Identify which cell holds the provided text, then report its (x, y) central coordinate. 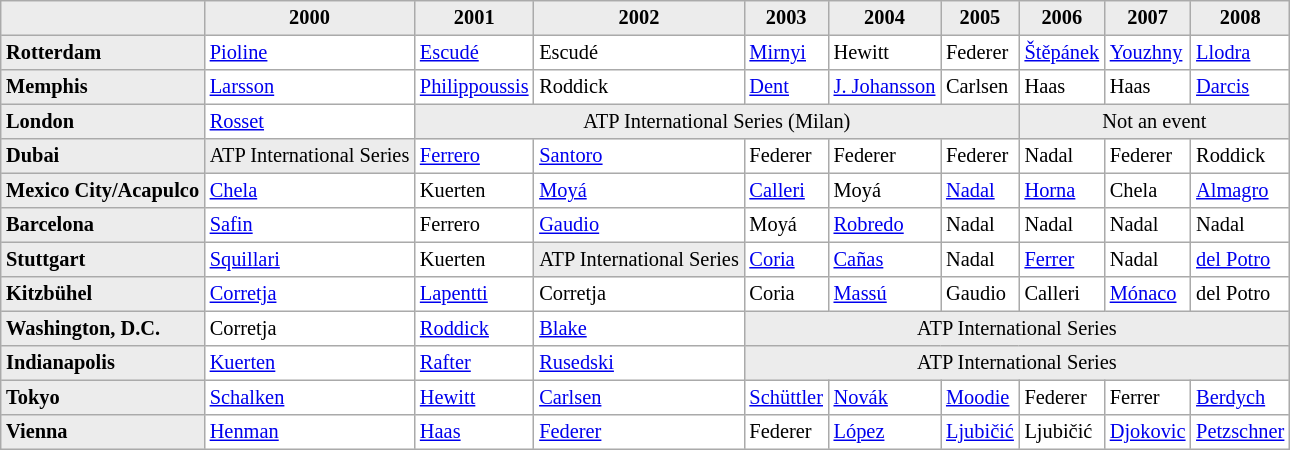
2003 (786, 18)
2004 (884, 18)
Pioline (309, 52)
Petzschner (1240, 432)
Mónaco (1147, 294)
Safin (309, 225)
2001 (474, 18)
London (103, 121)
Larsson (309, 87)
Darcis (1240, 87)
Rafter (474, 363)
Dent (786, 87)
Almagro (1240, 190)
Washington, D.C. (103, 328)
Rotterdam (103, 52)
Blake (639, 328)
Rosset (309, 121)
Novák (884, 397)
Stuttgart (103, 259)
Lapentti (474, 294)
Henman (309, 432)
Djokovic (1147, 432)
Moodie (980, 397)
Dubai (103, 156)
ATP International Series (Milan) (718, 121)
Cañas (884, 259)
López (884, 432)
Mirnyi (786, 52)
Squillari (309, 259)
Llodra (1240, 52)
Štěpánek (1062, 52)
Vienna (103, 432)
2000 (309, 18)
Robredo (884, 225)
Schalken (309, 397)
Tokyo (103, 397)
Mexico City/Acapulco (103, 190)
Massú (884, 294)
Rusedski (639, 363)
Barcelona (103, 225)
Youzhny (1147, 52)
2008 (1240, 18)
Schüttler (786, 397)
Not an event (1154, 121)
Memphis (103, 87)
Kitzbühel (103, 294)
Horna (1062, 190)
J. Johansson (884, 87)
Philippoussis (474, 87)
Berdych (1240, 397)
2005 (980, 18)
Indianapolis (103, 363)
2007 (1147, 18)
2006 (1062, 18)
2002 (639, 18)
Santoro (639, 156)
